From the cell containing the given text, extract its center point as [x, y] coordinate. 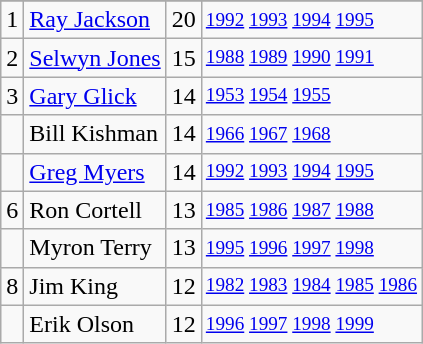
1953 1954 1955 [311, 96]
Jim King [95, 286]
Ray Jackson [95, 20]
3 [12, 96]
1985 1986 1987 1988 [311, 210]
6 [12, 210]
8 [12, 286]
1996 1997 1998 1999 [311, 324]
Gary Glick [95, 96]
1988 1989 1990 1991 [311, 58]
Greg Myers [95, 172]
15 [184, 58]
Ron Cortell [95, 210]
1995 1996 1997 1998 [311, 248]
Myron Terry [95, 248]
1 [12, 20]
Erik Olson [95, 324]
20 [184, 20]
Selwyn Jones [95, 58]
1982 1983 1984 1985 1986 [311, 286]
1966 1967 1968 [311, 134]
Bill Kishman [95, 134]
2 [12, 58]
